Provide the (X, Y) coordinate of the cell's center where the given text is located.  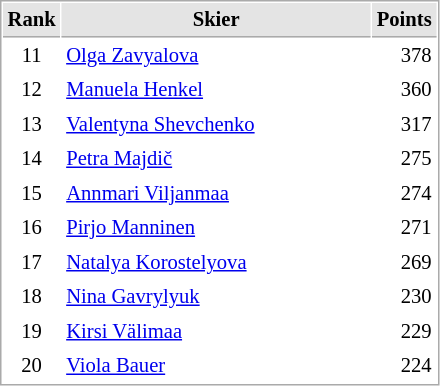
11 (32, 56)
229 (404, 332)
Olga Zavyalova (216, 56)
Viola Bauer (216, 366)
Petra Majdič (216, 158)
275 (404, 158)
230 (404, 296)
16 (32, 228)
Rank (32, 20)
Valentyna Shevchenko (216, 124)
Annmari Viljanmaa (216, 194)
224 (404, 366)
269 (404, 262)
13 (32, 124)
12 (32, 90)
274 (404, 194)
378 (404, 56)
14 (32, 158)
Skier (216, 20)
17 (32, 262)
Manuela Henkel (216, 90)
317 (404, 124)
19 (32, 332)
Pirjo Manninen (216, 228)
271 (404, 228)
15 (32, 194)
20 (32, 366)
Natalya Korostelyova (216, 262)
Kirsi Välimaa (216, 332)
360 (404, 90)
Nina Gavrylyuk (216, 296)
18 (32, 296)
Points (404, 20)
